Detect which cell encompasses the target text, then output its [x, y] center coordinate. 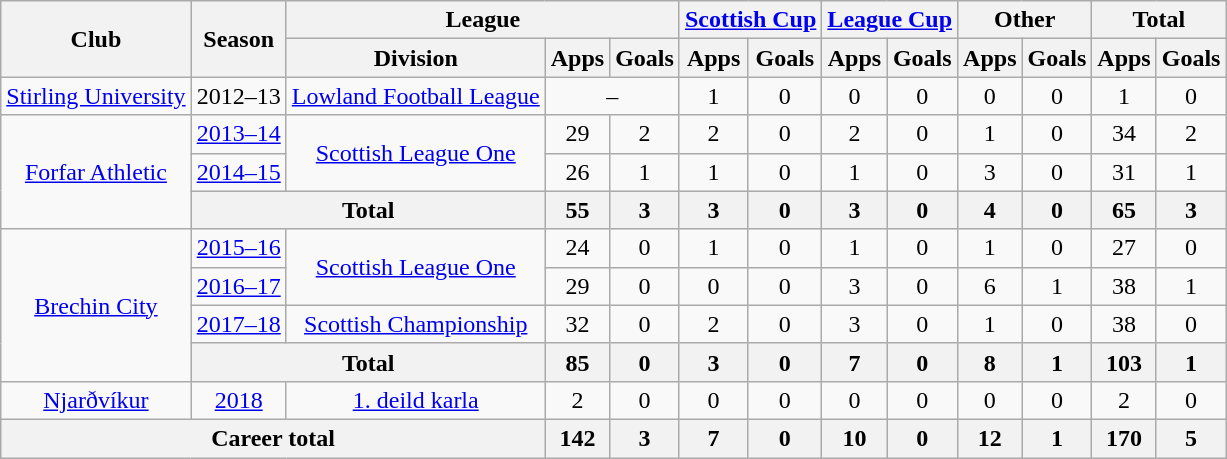
Lowland Football League [416, 96]
24 [577, 248]
Forfar Athletic [96, 172]
65 [1124, 210]
– [612, 96]
8 [990, 362]
170 [1124, 438]
Njarðvíkur [96, 400]
2018 [238, 400]
85 [577, 362]
2012–13 [238, 96]
142 [577, 438]
103 [1124, 362]
32 [577, 324]
Scottish Cup [750, 20]
Club [96, 39]
6 [990, 286]
27 [1124, 248]
Season [238, 39]
Brechin City [96, 305]
League Cup [890, 20]
2015–16 [238, 248]
26 [577, 172]
Scottish Championship [416, 324]
31 [1124, 172]
Other [1025, 20]
Division [416, 58]
55 [577, 210]
5 [1191, 438]
10 [854, 438]
2017–18 [238, 324]
2013–14 [238, 134]
34 [1124, 134]
2016–17 [238, 286]
4 [990, 210]
12 [990, 438]
Career total [273, 438]
1. deild karla [416, 400]
Stirling University [96, 96]
2014–15 [238, 172]
League [482, 20]
